Extract the [X, Y] coordinate from the center of the cell holding the provided text.  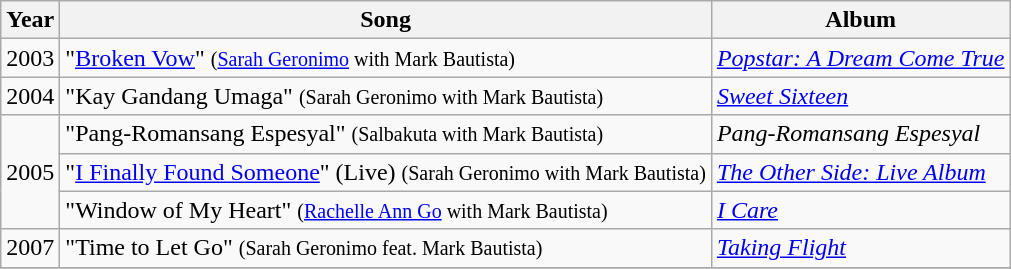
"Pang-Romansang Espesyal" (Salbakuta with Mark Bautista) [386, 134]
2007 [30, 248]
"Window of My Heart" (Rachelle Ann Go with Mark Bautista) [386, 210]
Song [386, 20]
Year [30, 20]
"I Finally Found Someone" (Live) (Sarah Geronimo with Mark Bautista) [386, 172]
Popstar: A Dream Come True [860, 58]
Album [860, 20]
"Broken Vow" (Sarah Geronimo with Mark Bautista) [386, 58]
2004 [30, 96]
The Other Side: Live Album [860, 172]
I Care [860, 210]
2005 [30, 172]
"Time to Let Go" (Sarah Geronimo feat. Mark Bautista) [386, 248]
Taking Flight [860, 248]
Pang-Romansang Espesyal [860, 134]
"Kay Gandang Umaga" (Sarah Geronimo with Mark Bautista) [386, 96]
Sweet Sixteen [860, 96]
2003 [30, 58]
